Determine the [x, y] coordinate at the center of the cell enclosing the given text.  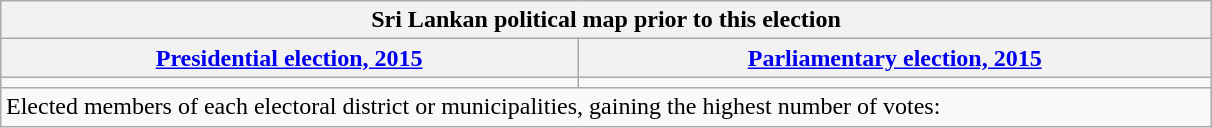
Elected members of each electoral district or municipalities, gaining the highest number of votes: [606, 107]
Presidential election, 2015 [288, 58]
Sri Lankan political map prior to this election [606, 20]
Parliamentary election, 2015 [895, 58]
